From the cell containing the given text, extract its center point as (X, Y) coordinate. 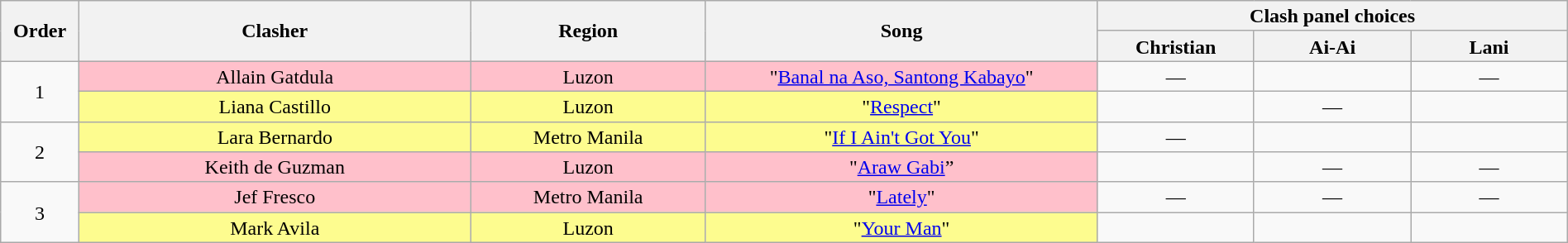
Ai-Ai (1331, 46)
Lara Bernardo (275, 137)
Keith de Guzman (275, 167)
2 (40, 152)
"If I Ain't Got You" (901, 137)
Christian (1176, 46)
"Lately" (901, 197)
Allain Gatdula (275, 76)
Clasher (275, 31)
Jef Fresco (275, 197)
1 (40, 91)
Order (40, 31)
Lani (1489, 46)
Region (588, 31)
Clash panel choices (1332, 17)
Song (901, 31)
"Banal na Aso, Santong Kabayo" (901, 76)
Liana Castillo (275, 106)
"Respect" (901, 106)
"Araw Gabi” (901, 167)
"Your Man" (901, 228)
Mark Avila (275, 228)
3 (40, 212)
